Output the [x, y] coordinate of the center of the cell containing the given text.  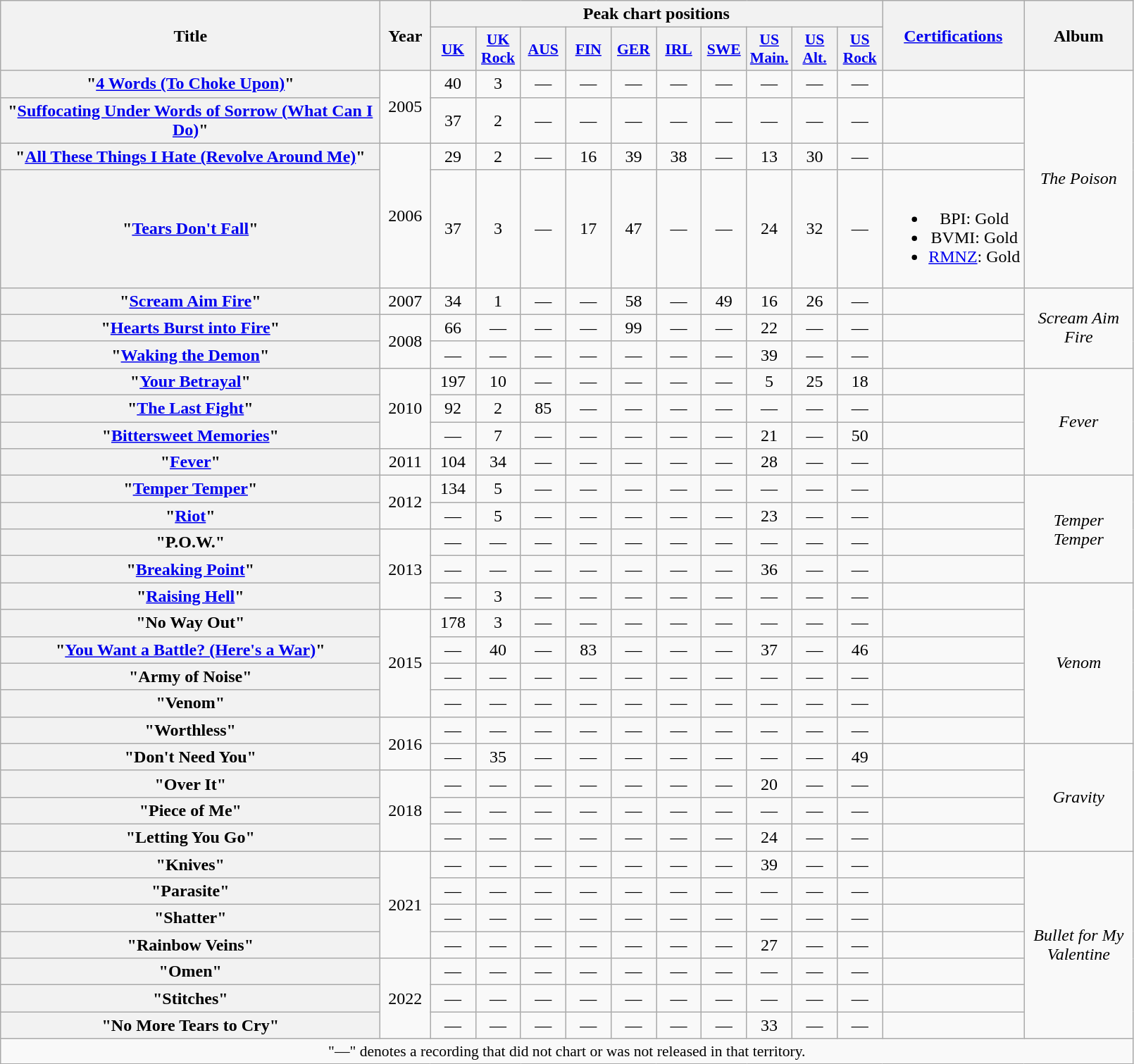
"Suffocating Under Words of Sorrow (What Can I Do)" [190, 120]
36 [769, 569]
"Temper Temper" [190, 489]
18 [860, 381]
"—" denotes a recording that did not chart or was not released in that territory. [567, 1051]
2022 [406, 998]
66 [453, 328]
"Tears Don't Fall" [190, 228]
"Your Betrayal" [190, 381]
2007 [406, 301]
10 [498, 381]
"Rainbow Veins" [190, 945]
30 [814, 156]
"Letting You Go" [190, 837]
"Raising Hell" [190, 596]
"Hearts Burst into Fire" [190, 328]
99 [633, 328]
"The Last Fight" [190, 408]
"Fever" [190, 462]
28 [769, 462]
Peak chart positions [656, 14]
1 [498, 301]
46 [860, 650]
"Breaking Point" [190, 569]
UK [453, 49]
"Omen" [190, 972]
Fever [1079, 421]
"Bittersweet Memories" [190, 435]
Title [190, 35]
"Riot" [190, 516]
Venom [1079, 663]
38 [679, 156]
13 [769, 156]
50 [860, 435]
FIN [588, 49]
2005 [406, 107]
58 [633, 301]
Bullet for My Valentine [1079, 945]
2021 [406, 905]
Album [1079, 35]
2018 [406, 810]
33 [769, 1025]
Gravity [1079, 797]
20 [769, 784]
Certifications [954, 35]
29 [453, 156]
2010 [406, 408]
"No Way Out" [190, 623]
"Knives" [190, 865]
"All These Things I Hate (Revolve Around Me)" [190, 156]
"Venom" [190, 703]
27 [769, 945]
"Parasite" [190, 891]
104 [453, 462]
83 [588, 650]
"Waking the Demon" [190, 354]
USMain. [769, 49]
GER [633, 49]
92 [453, 408]
178 [453, 623]
"Worthless" [190, 730]
US Rock [860, 49]
IRL [679, 49]
17 [588, 228]
USAlt. [814, 49]
35 [498, 757]
AUS [543, 49]
2015 [406, 663]
2006 [406, 216]
UK Rock [498, 49]
23 [769, 516]
"Over It" [190, 784]
2013 [406, 569]
85 [543, 408]
"Shatter" [190, 918]
SWE [724, 49]
22 [769, 328]
2016 [406, 743]
2008 [406, 341]
"Scream Aim Fire" [190, 301]
134 [453, 489]
26 [814, 301]
25 [814, 381]
Year [406, 35]
2012 [406, 502]
"Stitches" [190, 998]
The Poison [1079, 179]
"Piece of Me" [190, 810]
47 [633, 228]
2011 [406, 462]
BPI: GoldBVMI: GoldRMNZ: Gold [954, 228]
Scream Aim Fire [1079, 328]
"Army of Noise" [190, 676]
"No More Tears to Cry" [190, 1025]
Temper Temper [1079, 529]
"You Want a Battle? (Here's a War)" [190, 650]
"Don't Need You" [190, 757]
"4 Words (To Choke Upon)" [190, 84]
21 [769, 435]
"P.O.W." [190, 543]
7 [498, 435]
197 [453, 381]
32 [814, 228]
